From the cell containing the given text, extract its center point as [x, y] coordinate. 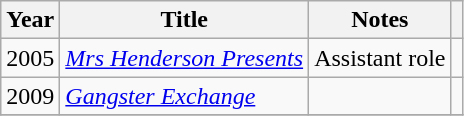
2009 [30, 96]
Assistant role [380, 58]
2005 [30, 58]
Title [184, 20]
Mrs Henderson Presents [184, 58]
Year [30, 20]
Gangster Exchange [184, 96]
Notes [380, 20]
